For the text-containing cell, return its midpoint in (x, y) coordinate format. 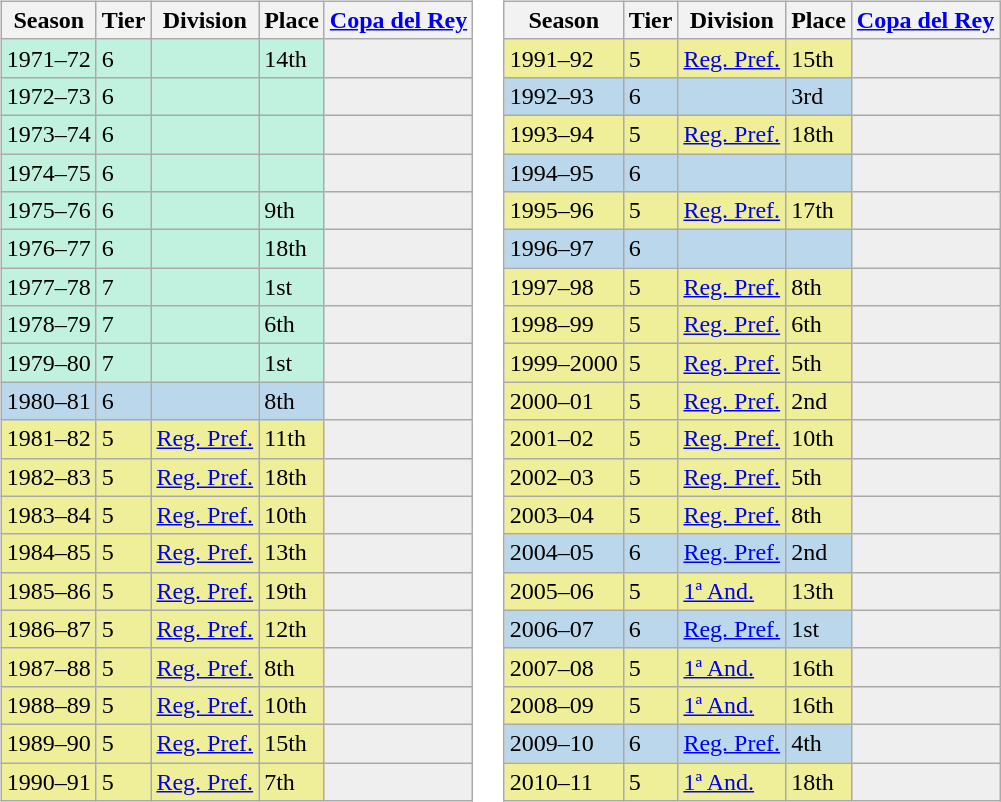
1996–97 (564, 249)
9th (292, 211)
1976–77 (48, 249)
2003–04 (564, 515)
1992–93 (564, 96)
3rd (819, 96)
1971–72 (48, 58)
1981–82 (48, 439)
1985–86 (48, 591)
1999–2000 (564, 363)
11th (292, 439)
1978–79 (48, 325)
1991–92 (564, 58)
1980–81 (48, 401)
1988–89 (48, 705)
1979–80 (48, 363)
1982–83 (48, 477)
1989–90 (48, 743)
2001–02 (564, 439)
1998–99 (564, 325)
1973–74 (48, 134)
1993–94 (564, 134)
2005–06 (564, 591)
2007–08 (564, 667)
1994–95 (564, 173)
1990–91 (48, 781)
1974–75 (48, 173)
2004–05 (564, 553)
1975–76 (48, 211)
1987–88 (48, 667)
7th (292, 781)
1972–73 (48, 96)
2010–11 (564, 781)
12th (292, 629)
1995–96 (564, 211)
2000–01 (564, 401)
2009–10 (564, 743)
1997–98 (564, 287)
2008–09 (564, 705)
1984–85 (48, 553)
19th (292, 591)
4th (819, 743)
1977–78 (48, 287)
2002–03 (564, 477)
14th (292, 58)
17th (819, 211)
1986–87 (48, 629)
1983–84 (48, 515)
2006–07 (564, 629)
